Extract the (X, Y) coordinate from the center of the cell holding the provided text.  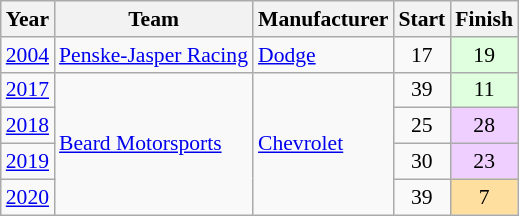
7 (484, 197)
Year (28, 19)
Penske-Jasper Racing (154, 55)
23 (484, 162)
2019 (28, 162)
Start (422, 19)
25 (422, 126)
Chevrolet (323, 143)
30 (422, 162)
28 (484, 126)
Finish (484, 19)
11 (484, 90)
19 (484, 55)
2020 (28, 197)
2004 (28, 55)
Dodge (323, 55)
Beard Motorsports (154, 143)
Manufacturer (323, 19)
17 (422, 55)
Team (154, 19)
2017 (28, 90)
2018 (28, 126)
